Return (x, y) of the center of cell containing provided text 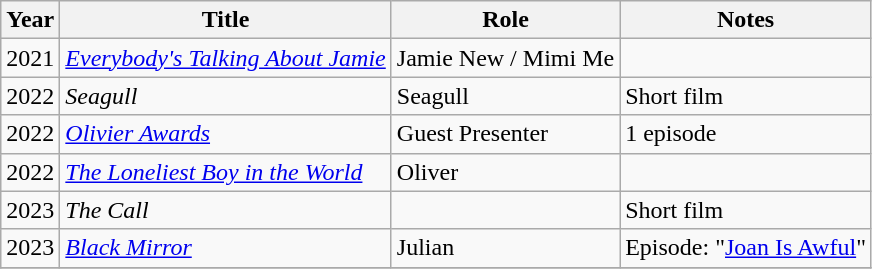
Everybody's Talking About Jamie (226, 58)
Julian (505, 248)
Role (505, 20)
Episode: "Joan Is Awful" (746, 248)
The Call (226, 210)
Black Mirror (226, 248)
Olivier Awards (226, 134)
Year (30, 20)
Jamie New / Mimi Me (505, 58)
Title (226, 20)
Guest Presenter (505, 134)
The Loneliest Boy in the World (226, 172)
2021 (30, 58)
1 episode (746, 134)
Oliver (505, 172)
Notes (746, 20)
